Pinpoint the cell where the given text exists, returning its [x, y] midpoint coordinate. 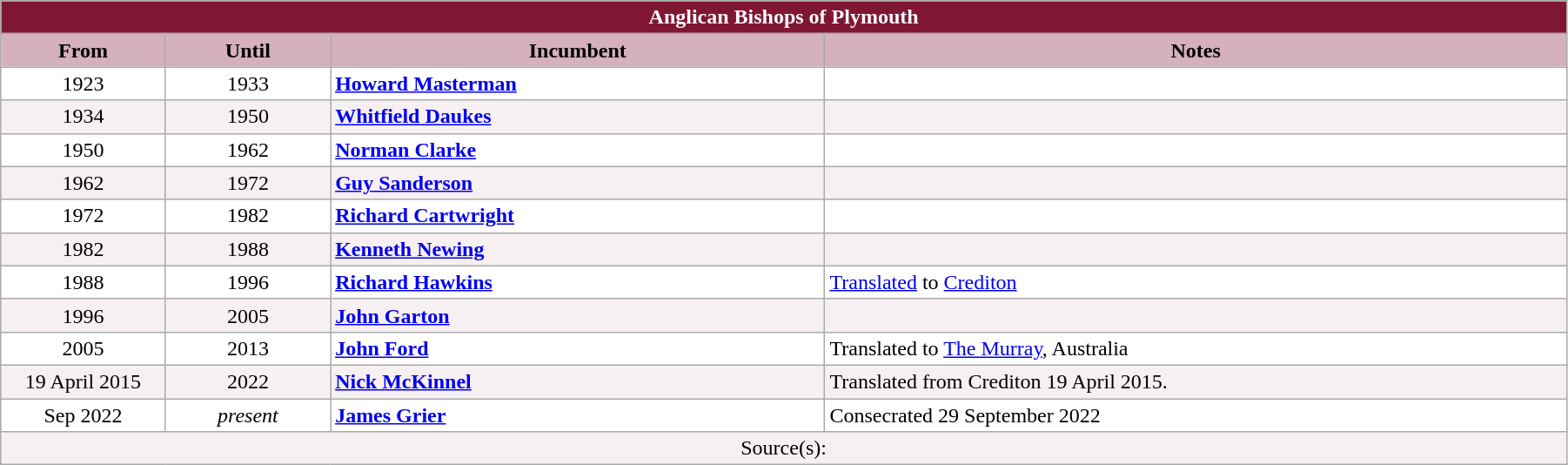
John Garton [578, 315]
2013 [247, 348]
Source(s): [784, 448]
Notes [1196, 51]
Consecrated 29 September 2022 [1196, 415]
Incumbent [578, 51]
Sep 2022 [84, 415]
Translated from Crediton 19 April 2015. [1196, 381]
Until [247, 51]
Guy Sanderson [578, 183]
Richard Hawkins [578, 282]
Richard Cartwright [578, 216]
Nick McKinnel [578, 381]
1934 [84, 117]
1933 [247, 84]
Kenneth Newing [578, 249]
Translated to Crediton [1196, 282]
Howard Masterman [578, 84]
James Grier [578, 415]
From [84, 51]
Anglican Bishops of Plymouth [784, 17]
Norman Clarke [578, 150]
John Ford [578, 348]
present [247, 415]
Translated to The Murray, Australia [1196, 348]
1923 [84, 84]
2022 [247, 381]
19 April 2015 [84, 381]
Whitfield Daukes [578, 117]
